Output the (x, y) coordinate of the center of the cell containing the given text.  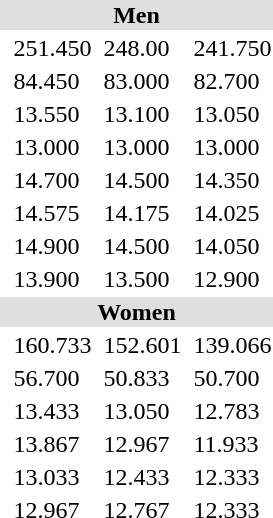
152.601 (142, 345)
14.350 (232, 180)
160.733 (52, 345)
14.175 (142, 213)
13.433 (52, 411)
14.025 (232, 213)
14.900 (52, 246)
13.550 (52, 114)
Men (136, 15)
56.700 (52, 378)
83.000 (142, 81)
13.033 (52, 477)
14.050 (232, 246)
12.433 (142, 477)
82.700 (232, 81)
251.450 (52, 48)
12.333 (232, 477)
139.066 (232, 345)
13.900 (52, 279)
248.00 (142, 48)
13.867 (52, 444)
241.750 (232, 48)
84.450 (52, 81)
Women (136, 312)
12.783 (232, 411)
11.933 (232, 444)
12.900 (232, 279)
13.500 (142, 279)
12.967 (142, 444)
14.575 (52, 213)
50.700 (232, 378)
14.700 (52, 180)
13.100 (142, 114)
50.833 (142, 378)
